Determine the [X, Y] coordinate at the center of the cell enclosing the given text.  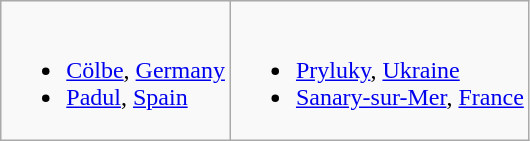
Cölbe, Germany Padul, Spain [116, 71]
Pryluky, Ukraine Sanary-sur-Mer, France [380, 71]
